Provide the [x, y] coordinate of the cell's center where the given text is located.  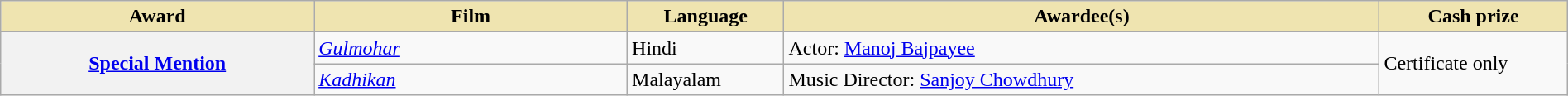
Music Director: Sanjoy Chowdhury [1082, 79]
Awardee(s) [1082, 17]
Language [706, 17]
Award [157, 17]
Malayalam [706, 79]
Special Mention [157, 64]
Hindi [706, 48]
Gulmohar [471, 48]
Film [471, 17]
Actor: Manoj Bajpayee [1082, 48]
Certificate only [1474, 64]
Cash prize [1474, 17]
Kadhikan [471, 79]
